Output the [x, y] coordinate of the center of the cell containing the given text.  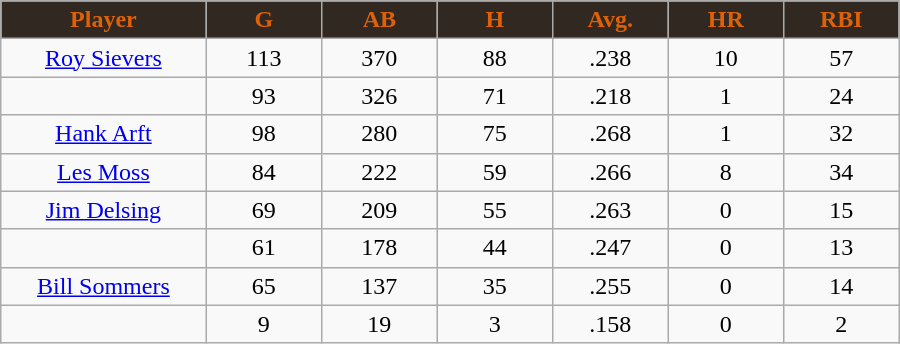
19 [380, 324]
15 [842, 210]
222 [380, 172]
57 [842, 58]
326 [380, 96]
84 [264, 172]
93 [264, 96]
Avg. [611, 20]
44 [495, 248]
H [495, 20]
59 [495, 172]
.218 [611, 96]
8 [726, 172]
HR [726, 20]
65 [264, 286]
2 [842, 324]
Hank Arft [104, 134]
10 [726, 58]
32 [842, 134]
280 [380, 134]
209 [380, 210]
.268 [611, 134]
3 [495, 324]
Player [104, 20]
13 [842, 248]
Les Moss [104, 172]
AB [380, 20]
34 [842, 172]
370 [380, 58]
98 [264, 134]
.263 [611, 210]
.158 [611, 324]
113 [264, 58]
G [264, 20]
71 [495, 96]
69 [264, 210]
Roy Sievers [104, 58]
Bill Sommers [104, 286]
.238 [611, 58]
24 [842, 96]
.247 [611, 248]
14 [842, 286]
.266 [611, 172]
137 [380, 286]
9 [264, 324]
.255 [611, 286]
55 [495, 210]
88 [495, 58]
61 [264, 248]
178 [380, 248]
35 [495, 286]
Jim Delsing [104, 210]
RBI [842, 20]
75 [495, 134]
